Pinpoint the cell where the given text exists, returning its [X, Y] midpoint coordinate. 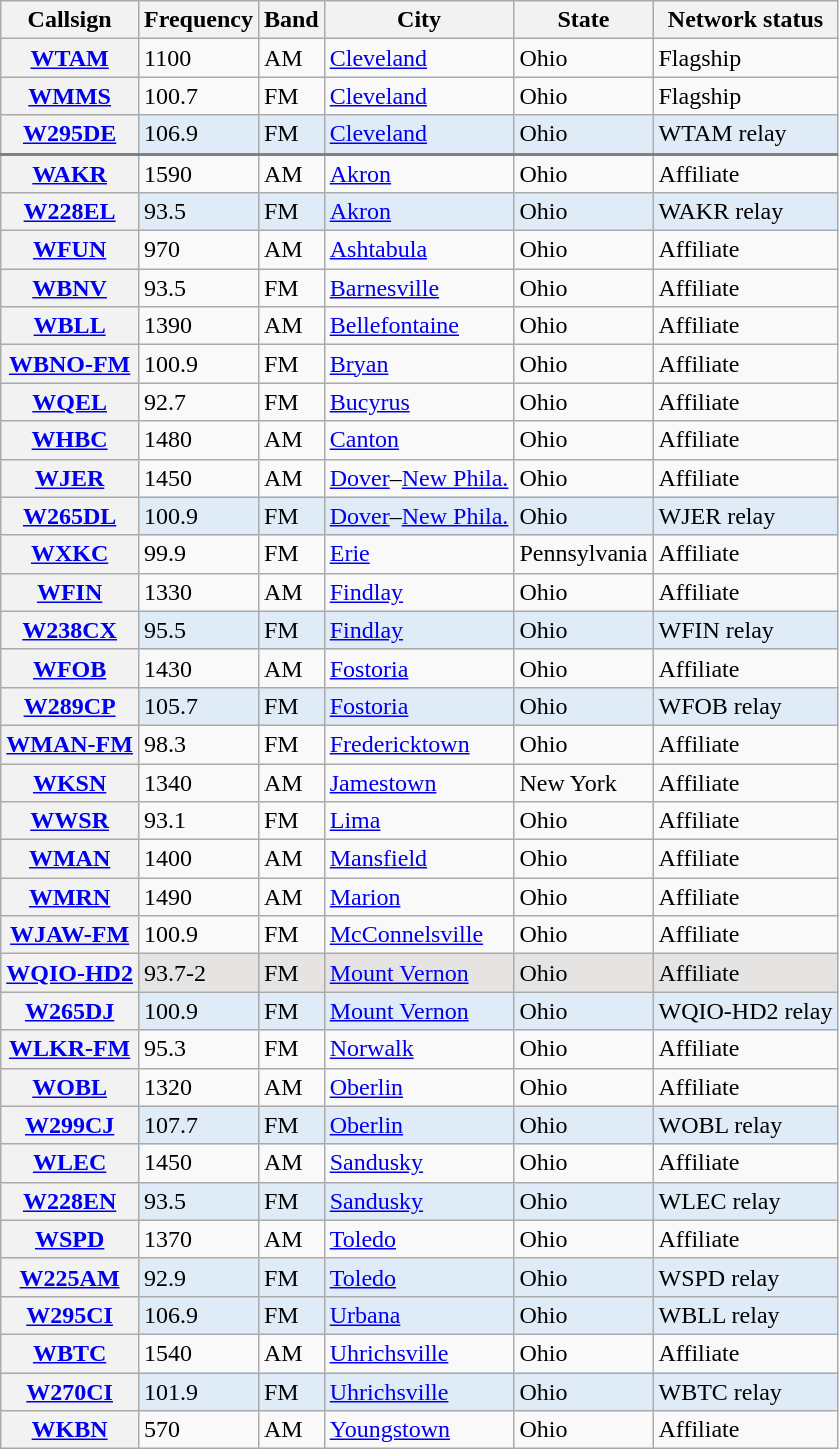
W270CI [70, 1391]
Band [291, 20]
95.3 [198, 1049]
Fredericktown [419, 744]
WBTC [70, 1353]
WOBL [70, 1087]
WBNO-FM [70, 364]
1490 [198, 897]
99.9 [198, 554]
Norwalk [419, 1049]
W295DE [70, 134]
WQIO-HD2 [70, 973]
WMRN [70, 897]
WAKR [70, 174]
WKBN [70, 1430]
95.5 [198, 630]
Bucyrus [419, 402]
W228EN [70, 1201]
Lima [419, 821]
WLEC relay [746, 1201]
WBLL [70, 326]
98.3 [198, 744]
WAKR relay [746, 212]
WTAM [70, 58]
WMAN-FM [70, 744]
WFOB [70, 668]
WFUN [70, 250]
93.7-2 [198, 973]
Marion [419, 897]
Mansfield [419, 859]
WXKC [70, 554]
1390 [198, 326]
W225AM [70, 1277]
Callsign [70, 20]
WJER relay [746, 516]
W289CP [70, 706]
WSPD [70, 1239]
92.7 [198, 402]
105.7 [198, 706]
Pennsylvania [584, 554]
1320 [198, 1087]
WFIN relay [746, 630]
1370 [198, 1239]
1340 [198, 783]
W299CJ [70, 1125]
Urbana [419, 1315]
WQEL [70, 402]
1430 [198, 668]
1400 [198, 859]
107.7 [198, 1125]
McConnelsville [419, 935]
Erie [419, 554]
Network status [746, 20]
WSPD relay [746, 1277]
Canton [419, 440]
1100 [198, 58]
970 [198, 250]
Frequency [198, 20]
1480 [198, 440]
Barnesville [419, 288]
93.1 [198, 821]
100.7 [198, 96]
W295CI [70, 1315]
WWSR [70, 821]
W265DL [70, 516]
101.9 [198, 1391]
Ashtabula [419, 250]
W228EL [70, 212]
1540 [198, 1353]
State [584, 20]
WTAM relay [746, 134]
Youngstown [419, 1430]
WBNV [70, 288]
1330 [198, 592]
1590 [198, 174]
WMMS [70, 96]
W238CX [70, 630]
570 [198, 1430]
WBLL relay [746, 1315]
New York [584, 783]
Jamestown [419, 783]
WLKR-FM [70, 1049]
WJER [70, 478]
City [419, 20]
WQIO-HD2 relay [746, 1011]
WLEC [70, 1163]
Bellefontaine [419, 326]
WFIN [70, 592]
WMAN [70, 859]
WHBC [70, 440]
WKSN [70, 783]
WJAW-FM [70, 935]
Bryan [419, 364]
WBTC relay [746, 1391]
WFOB relay [746, 706]
WOBL relay [746, 1125]
92.9 [198, 1277]
W265DJ [70, 1011]
